Pinpoint the cell where the given text exists, returning its (X, Y) midpoint coordinate. 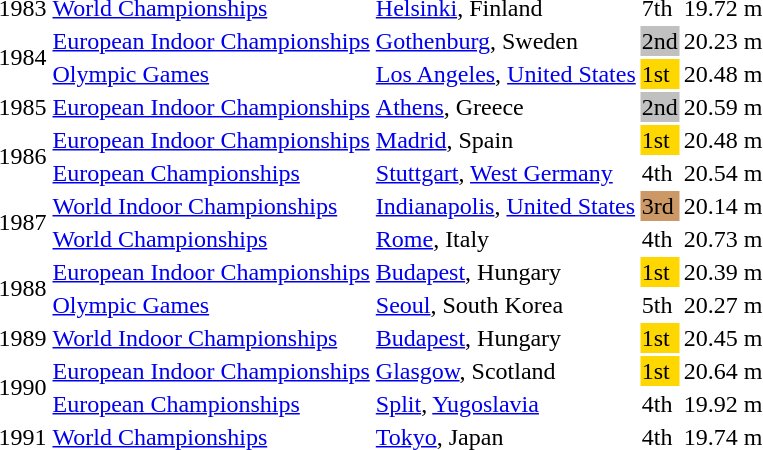
Rome, Italy (506, 239)
Glasgow, Scotland (506, 371)
World Championships (211, 239)
Stuttgart, West Germany (506, 173)
Athens, Greece (506, 107)
Indianapolis, United States (506, 206)
3rd (660, 206)
Gothenburg, Sweden (506, 41)
Split, Yugoslavia (506, 404)
Los Angeles, United States (506, 74)
Seoul, South Korea (506, 305)
5th (660, 305)
Madrid, Spain (506, 140)
